Identify which cell holds the provided text, then report its [X, Y] central coordinate. 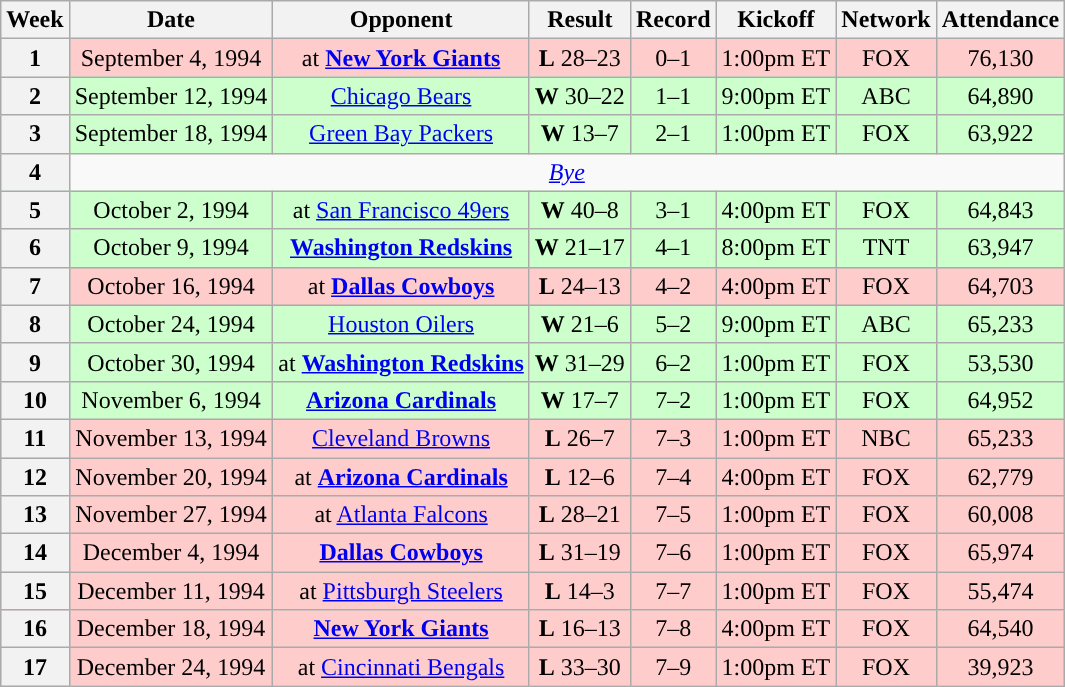
13 [35, 515]
64,703 [1000, 286]
7–3 [673, 438]
W 21–6 [580, 324]
Opponent [401, 20]
November 6, 1994 [171, 400]
Washington Redskins [401, 248]
63,922 [1000, 134]
7–5 [673, 515]
7 [35, 286]
Cleveland Browns [401, 438]
at San Francisco 49ers [401, 210]
September 4, 1994 [171, 58]
L 12–6 [580, 477]
November 13, 1994 [171, 438]
October 16, 1994 [171, 286]
3 [35, 134]
September 18, 1994 [171, 134]
12 [35, 477]
at Pittsburgh Steelers [401, 591]
October 9, 1994 [171, 248]
L 33–30 [580, 667]
Bye [566, 172]
Kickoff [776, 20]
L 28–21 [580, 515]
6 [35, 248]
9 [35, 362]
L 24–13 [580, 286]
7–6 [673, 553]
Houston Oilers [401, 324]
76,130 [1000, 58]
Attendance [1000, 20]
L 26–7 [580, 438]
Green Bay Packers [401, 134]
7–4 [673, 477]
at Atlanta Falcons [401, 515]
October 24, 1994 [171, 324]
0–1 [673, 58]
5 [35, 210]
4 [35, 172]
TNT [886, 248]
6–2 [673, 362]
Week [35, 20]
16 [35, 629]
October 30, 1994 [171, 362]
15 [35, 591]
63,947 [1000, 248]
at Dallas Cowboys [401, 286]
3–1 [673, 210]
W 17–7 [580, 400]
17 [35, 667]
64,540 [1000, 629]
Record [673, 20]
1 [35, 58]
November 27, 1994 [171, 515]
8:00pm ET [776, 248]
62,779 [1000, 477]
at New York Giants [401, 58]
4–1 [673, 248]
October 2, 1994 [171, 210]
Arizona Cardinals [401, 400]
L 16–13 [580, 629]
W 13–7 [580, 134]
at Washington Redskins [401, 362]
7–8 [673, 629]
1–1 [673, 96]
Network [886, 20]
at Cincinnati Bengals [401, 667]
7–7 [673, 591]
Dallas Cowboys [401, 553]
Result [580, 20]
L 14–3 [580, 591]
14 [35, 553]
10 [35, 400]
7–2 [673, 400]
W 40–8 [580, 210]
L 31–19 [580, 553]
64,843 [1000, 210]
Chicago Bears [401, 96]
8 [35, 324]
December 11, 1994 [171, 591]
December 18, 1994 [171, 629]
September 12, 1994 [171, 96]
Date [171, 20]
New York Giants [401, 629]
7–9 [673, 667]
at Arizona Cardinals [401, 477]
53,530 [1000, 362]
November 20, 1994 [171, 477]
NBC [886, 438]
2 [35, 96]
4–2 [673, 286]
December 4, 1994 [171, 553]
11 [35, 438]
5–2 [673, 324]
60,008 [1000, 515]
55,474 [1000, 591]
64,952 [1000, 400]
65,974 [1000, 553]
W 21–17 [580, 248]
W 31–29 [580, 362]
December 24, 1994 [171, 667]
39,923 [1000, 667]
L 28–23 [580, 58]
64,890 [1000, 96]
2–1 [673, 134]
W 30–22 [580, 96]
